Identify which cell holds the provided text, then report its [X, Y] central coordinate. 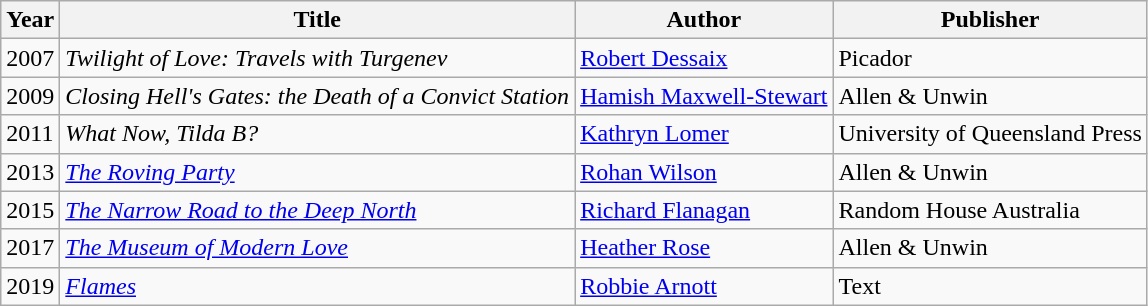
The Roving Party [318, 172]
2007 [30, 58]
What Now, Tilda B? [318, 134]
Robert Dessaix [704, 58]
Richard Flanagan [704, 210]
Publisher [990, 20]
Random House Australia [990, 210]
Hamish Maxwell-Stewart [704, 96]
Text [990, 286]
Heather Rose [704, 248]
The Museum of Modern Love [318, 248]
2009 [30, 96]
2013 [30, 172]
Picador [990, 58]
The Narrow Road to the Deep North [318, 210]
University of Queensland Press [990, 134]
2019 [30, 286]
2017 [30, 248]
Rohan Wilson [704, 172]
Twilight of Love: Travels with Turgenev [318, 58]
Kathryn Lomer [704, 134]
Flames [318, 286]
Year [30, 20]
2015 [30, 210]
2011 [30, 134]
Robbie Arnott [704, 286]
Closing Hell's Gates: the Death of a Convict Station [318, 96]
Title [318, 20]
Author [704, 20]
